Locate the cell with the specified text and output its [X, Y] center coordinate. 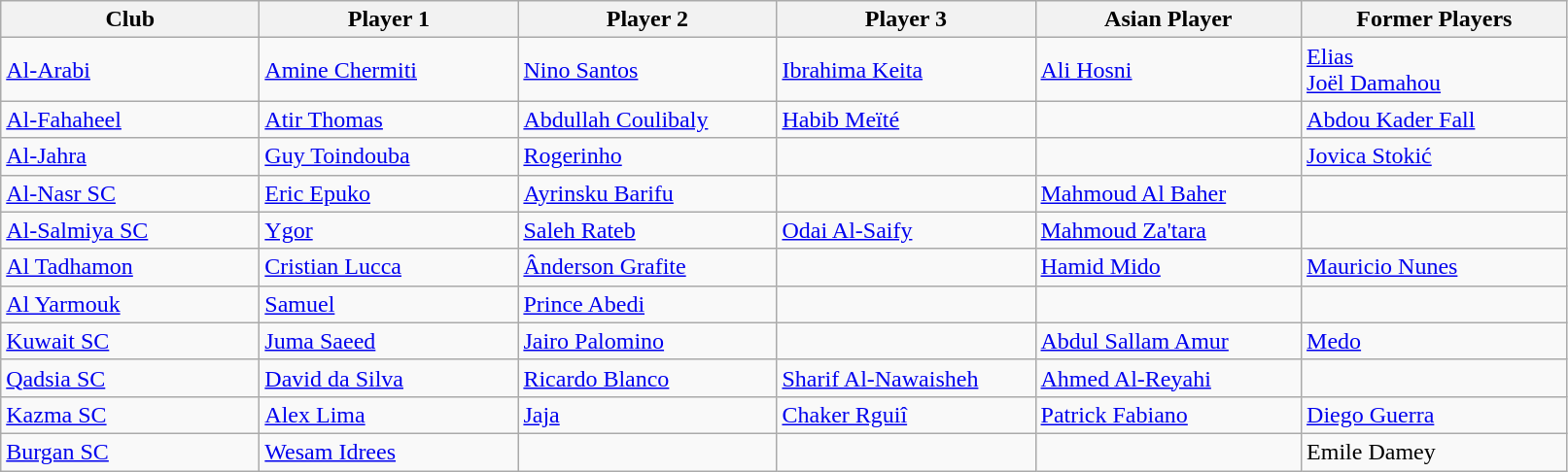
Samuel [389, 304]
Abdul Sallam Amur [1168, 341]
Guy Toindouba [389, 156]
Saleh Rateb [647, 230]
Eric Epuko [389, 193]
Jaja [647, 415]
Patrick Fabiano [1168, 415]
Mahmoud Za'tara [1168, 230]
Juma Saeed [389, 341]
Atir Thomas [389, 119]
Player 1 [389, 19]
Odai Al-Saify [906, 230]
Ricardo Blanco [647, 378]
Ayrinsku Barifu [647, 193]
Ygor [389, 230]
Abdullah Coulibaly [647, 119]
Habib Meïté [906, 119]
Sharif Al-Nawaisheh [906, 378]
Chaker Rguiî [906, 415]
Medo [1435, 341]
Al-Arabi [130, 70]
Wesam Idrees [389, 452]
Club [130, 19]
Ânderson Grafite [647, 267]
Elias Joël Damahou [1435, 70]
Al Yarmouk [130, 304]
Emile Damey [1435, 452]
Mauricio Nunes [1435, 267]
Abdou Kader Fall [1435, 119]
Prince Abedi [647, 304]
Al-Jahra [130, 156]
Player 3 [906, 19]
Asian Player [1168, 19]
Nino Santos [647, 70]
Player 2 [647, 19]
David da Silva [389, 378]
Al-Salmiya SC [130, 230]
Al-Nasr SC [130, 193]
Ibrahima Keita [906, 70]
Burgan SC [130, 452]
Rogerinho [647, 156]
Diego Guerra [1435, 415]
Kazma SC [130, 415]
Cristian Lucca [389, 267]
Mahmoud Al Baher [1168, 193]
Amine Chermiti [389, 70]
Former Players [1435, 19]
Alex Lima [389, 415]
Jovica Stokić [1435, 156]
Al Tadhamon [130, 267]
Qadsia SC [130, 378]
Kuwait SC [130, 341]
Ahmed Al-Reyahi [1168, 378]
Al-Fahaheel [130, 119]
Hamid Mido [1168, 267]
Ali Hosni [1168, 70]
Jairo Palomino [647, 341]
